Search for the cell housing the specified text and yield its (x, y) center coordinate. 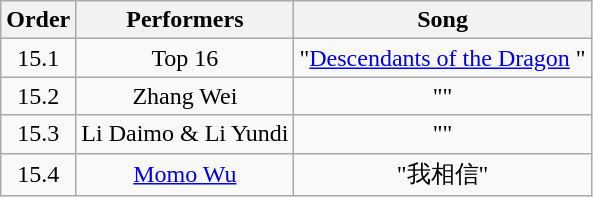
Performers (185, 20)
"Descendants of the Dragon " (442, 58)
Li Daimo & Li Yundi (185, 134)
Momo Wu (185, 174)
Song (442, 20)
Order (38, 20)
15.4 (38, 174)
"我相信" (442, 174)
15.3 (38, 134)
15.2 (38, 96)
Top 16 (185, 58)
Zhang Wei (185, 96)
15.1 (38, 58)
